Return the (x, y) coordinate for the center point of the cell that contains the specified text.  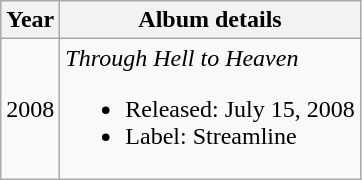
2008 (30, 109)
Year (30, 20)
Through Hell to HeavenReleased: July 15, 2008Label: Streamline (210, 109)
Album details (210, 20)
